Search for the cell housing the specified text and yield its (X, Y) center coordinate. 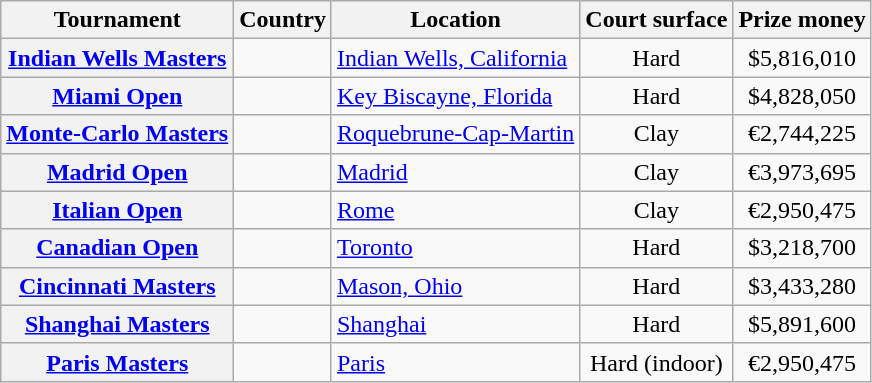
€2,744,225 (802, 134)
Paris (455, 362)
$5,891,600 (802, 324)
Location (455, 20)
Country (283, 20)
Toronto (455, 248)
Italian Open (118, 210)
$5,816,010 (802, 58)
$3,218,700 (802, 248)
Shanghai (455, 324)
Rome (455, 210)
Tournament (118, 20)
Mason, Ohio (455, 286)
Roquebrune-Cap-Martin (455, 134)
Madrid (455, 172)
Miami Open (118, 96)
Key Biscayne, Florida (455, 96)
Court surface (656, 20)
Indian Wells Masters (118, 58)
$3,433,280 (802, 286)
Paris Masters (118, 362)
Indian Wells, California (455, 58)
Cincinnati Masters (118, 286)
€3,973,695 (802, 172)
$4,828,050 (802, 96)
Monte-Carlo Masters (118, 134)
Madrid Open (118, 172)
Canadian Open (118, 248)
Hard (indoor) (656, 362)
Shanghai Masters (118, 324)
Prize money (802, 20)
